Provide the (x, y) coordinate of the cell's center where the given text is located.  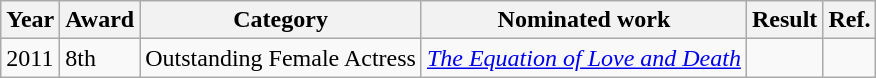
Outstanding Female Actress (281, 58)
Category (281, 20)
Award (100, 20)
Nominated work (584, 20)
Ref. (850, 20)
The Equation of Love and Death (584, 58)
8th (100, 58)
Result (784, 20)
Year (30, 20)
2011 (30, 58)
